Identify which cell holds the provided text, then report its (X, Y) central coordinate. 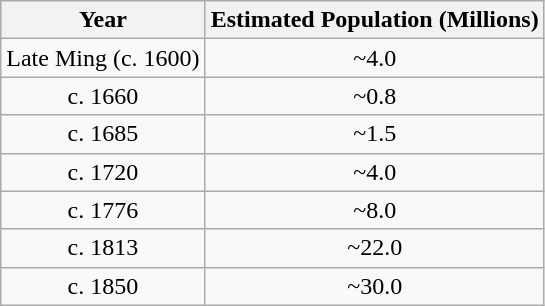
c. 1850 (103, 286)
~0.8 (374, 96)
Estimated Population (Millions) (374, 20)
~30.0 (374, 286)
c. 1776 (103, 210)
Year (103, 20)
c. 1813 (103, 248)
~1.5 (374, 134)
c. 1685 (103, 134)
c. 1660 (103, 96)
~22.0 (374, 248)
c. 1720 (103, 172)
Late Ming (c. 1600) (103, 58)
~8.0 (374, 210)
